Determine the [X, Y] coordinate at the center of the cell enclosing the given text.  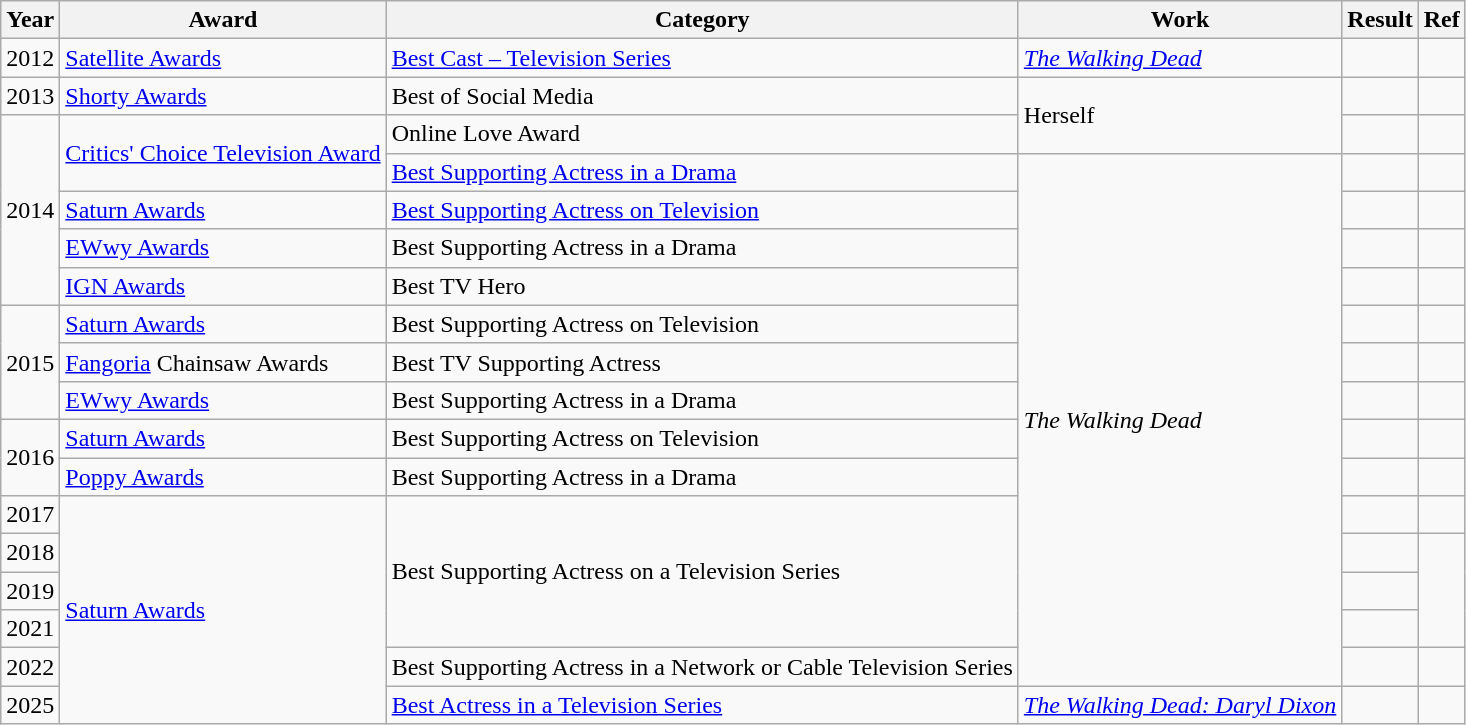
2016 [30, 457]
2017 [30, 515]
Year [30, 20]
Result [1380, 20]
Best of Social Media [702, 96]
2018 [30, 553]
2019 [30, 591]
Poppy Awards [223, 477]
2012 [30, 58]
Shorty Awards [223, 96]
IGN Awards [223, 286]
Best Supporting Actress in a Network or Cable Television Series [702, 667]
2013 [30, 96]
The Walking Dead: Daryl Dixon [1180, 705]
2014 [30, 210]
2015 [30, 362]
Best Actress in a Television Series [702, 705]
Best Cast – Television Series [702, 58]
Critics' Choice Television Award [223, 153]
Satellite Awards [223, 58]
Ref [1442, 20]
Fangoria Chainsaw Awards [223, 362]
Best Supporting Actress on a Television Series [702, 572]
2021 [30, 629]
Work [1180, 20]
2025 [30, 705]
Online Love Award [702, 134]
Award [223, 20]
Category [702, 20]
2022 [30, 667]
Best TV Hero [702, 286]
Herself [1180, 115]
Best TV Supporting Actress [702, 362]
